Scan for the cell matching the given text and deliver its [X, Y] coordinate at center. 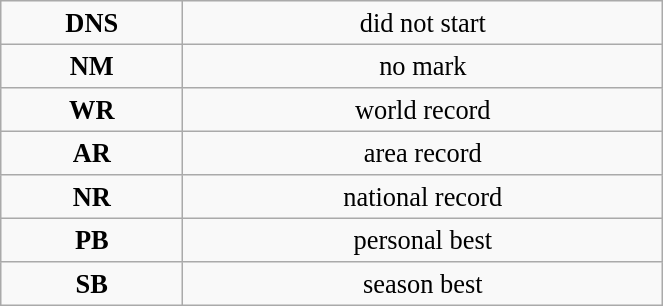
PB [92, 240]
national record [423, 197]
NM [92, 66]
area record [423, 153]
no mark [423, 66]
DNS [92, 22]
SB [92, 284]
season best [423, 284]
personal best [423, 240]
AR [92, 153]
did not start [423, 22]
WR [92, 109]
world record [423, 109]
NR [92, 197]
